Capture the cell that displays the provided text and extract its [x, y] central coordinate. 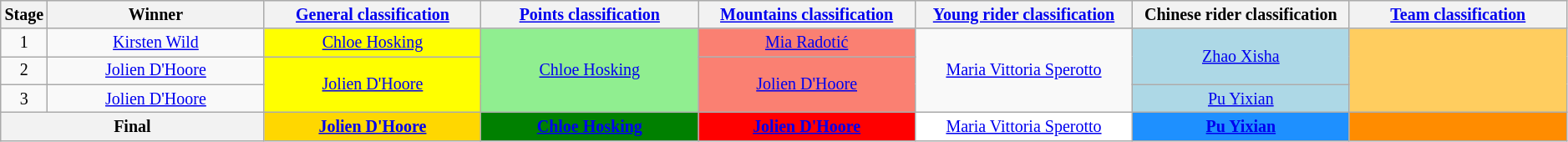
Winner [155, 15]
Young rider classification [1024, 15]
Stage [24, 15]
Final [132, 127]
Zhao Xisha [1241, 57]
1 [24, 43]
Mountains classification [807, 15]
2 [24, 70]
Mia Radotić [807, 43]
Team classification [1458, 15]
3 [24, 99]
General classification [373, 15]
Chinese rider classification [1241, 15]
Kirsten Wild [155, 43]
Points classification [590, 15]
